Scan for the cell matching the given text and deliver its [X, Y] coordinate at center. 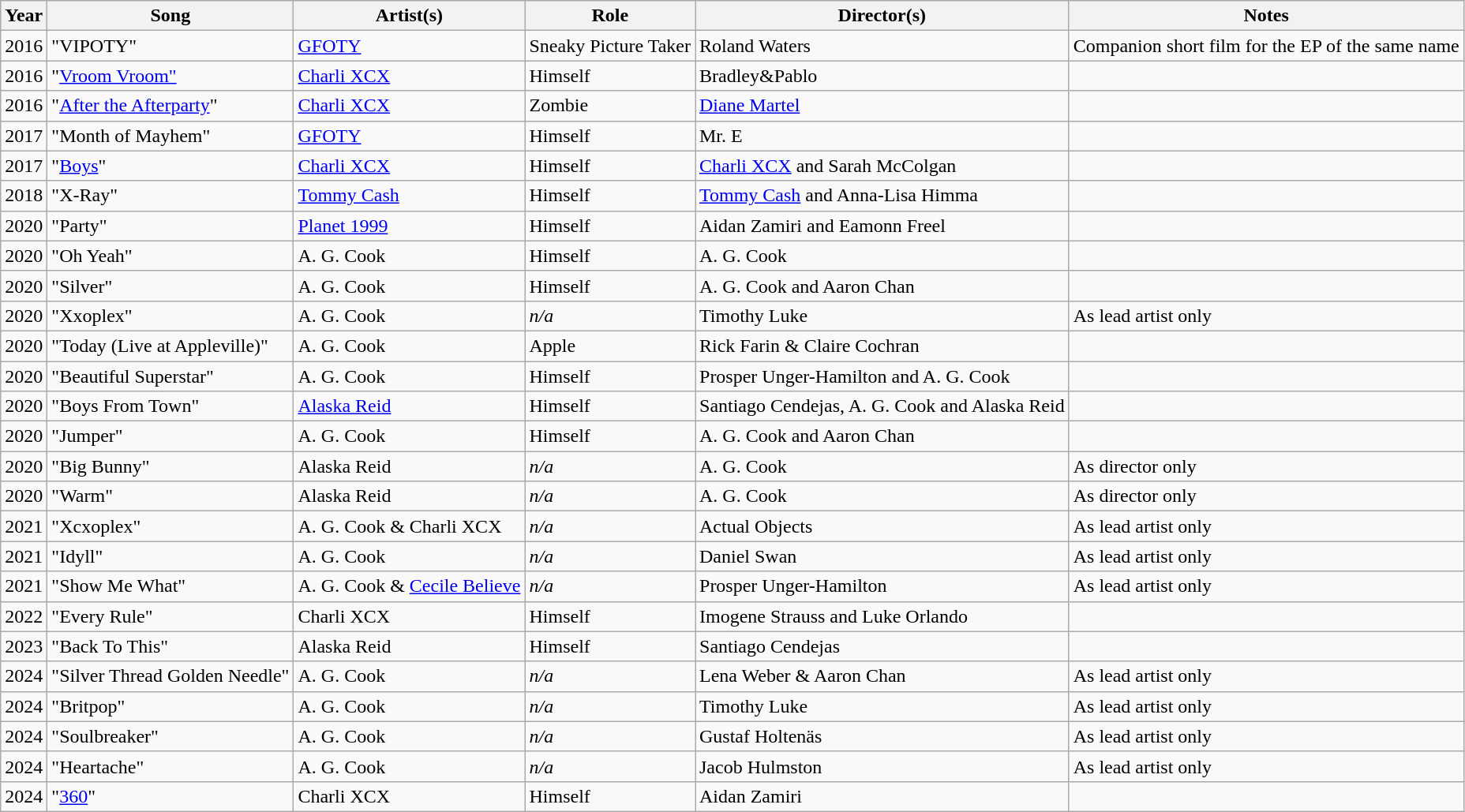
Tommy Cash [409, 196]
Imogene Strauss and Luke Orlando [882, 616]
Apple [610, 346]
Bradley&Pablo [882, 76]
"Every Rule" [170, 616]
Santiago Cendejas, A. G. Cook and Alaska Reid [882, 406]
Aidan Zamiri [882, 796]
"Britpop" [170, 706]
Role [610, 16]
Song [170, 16]
"VIPOTY" [170, 46]
A. G. Cook & Cecile Believe [409, 586]
"Big Bunny" [170, 466]
Daniel Swan [882, 556]
Prosper Unger-Hamilton and A. G. Cook [882, 376]
"Beautiful Superstar" [170, 376]
"Vroom Vroom" [170, 76]
"Idyll" [170, 556]
2018 [24, 196]
"Oh Yeah" [170, 256]
"Silver Thread Golden Needle" [170, 676]
"Today (Live at Appleville)" [170, 346]
Lena Weber & Aaron Chan [882, 676]
Mr. E [882, 136]
A. G. Cook & Charli XCX [409, 526]
"Show Me What" [170, 586]
"Jumper" [170, 436]
Aidan Zamiri and Eamonn Freel [882, 226]
"Xxoplex" [170, 316]
Year [24, 16]
Rick Farin & Claire Cochran [882, 346]
Planet 1999 [409, 226]
2022 [24, 616]
"X-Ray" [170, 196]
"After the Afterparty" [170, 106]
Actual Objects [882, 526]
"Soulbreaker" [170, 736]
"Back To This" [170, 646]
"Month of Mayhem" [170, 136]
Prosper Unger-Hamilton [882, 586]
Artist(s) [409, 16]
Sneaky Picture Taker [610, 46]
Companion short film for the EP of the same name [1266, 46]
Charli XCX and Sarah McColgan [882, 166]
Zombie [610, 106]
"Boys From Town" [170, 406]
Gustaf Holtenäs [882, 736]
"360" [170, 796]
Director(s) [882, 16]
"Silver" [170, 286]
2023 [24, 646]
Jacob Hulmston [882, 766]
"Boys" [170, 166]
Diane Martel [882, 106]
"Heartache" [170, 766]
Tommy Cash and Anna-Lisa Himma [882, 196]
"Warm" [170, 496]
Roland Waters [882, 46]
"Xcxoplex" [170, 526]
Notes [1266, 16]
Santiago Cendejas [882, 646]
"Party" [170, 226]
